Determine the (X, Y) coordinate at the center of the cell enclosing the given text.  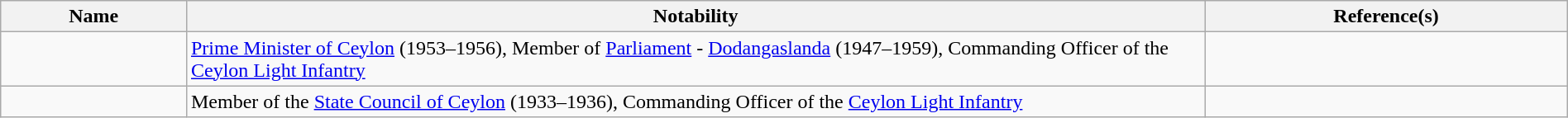
Name (94, 17)
Notability (695, 17)
Prime Minister of Ceylon (1953–1956), Member of Parliament - Dodangaslanda (1947–1959), Commanding Officer of the Ceylon Light Infantry (695, 59)
Member of the State Council of Ceylon (1933–1936), Commanding Officer of the Ceylon Light Infantry (695, 101)
Reference(s) (1386, 17)
